Extract the [x, y] coordinate from the center of the cell holding the provided text.  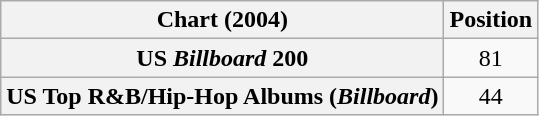
81 [491, 58]
US Billboard 200 [222, 58]
Position [491, 20]
Chart (2004) [222, 20]
44 [491, 96]
US Top R&B/Hip-Hop Albums (Billboard) [222, 96]
